Identify which cell holds the provided text, then report its (X, Y) central coordinate. 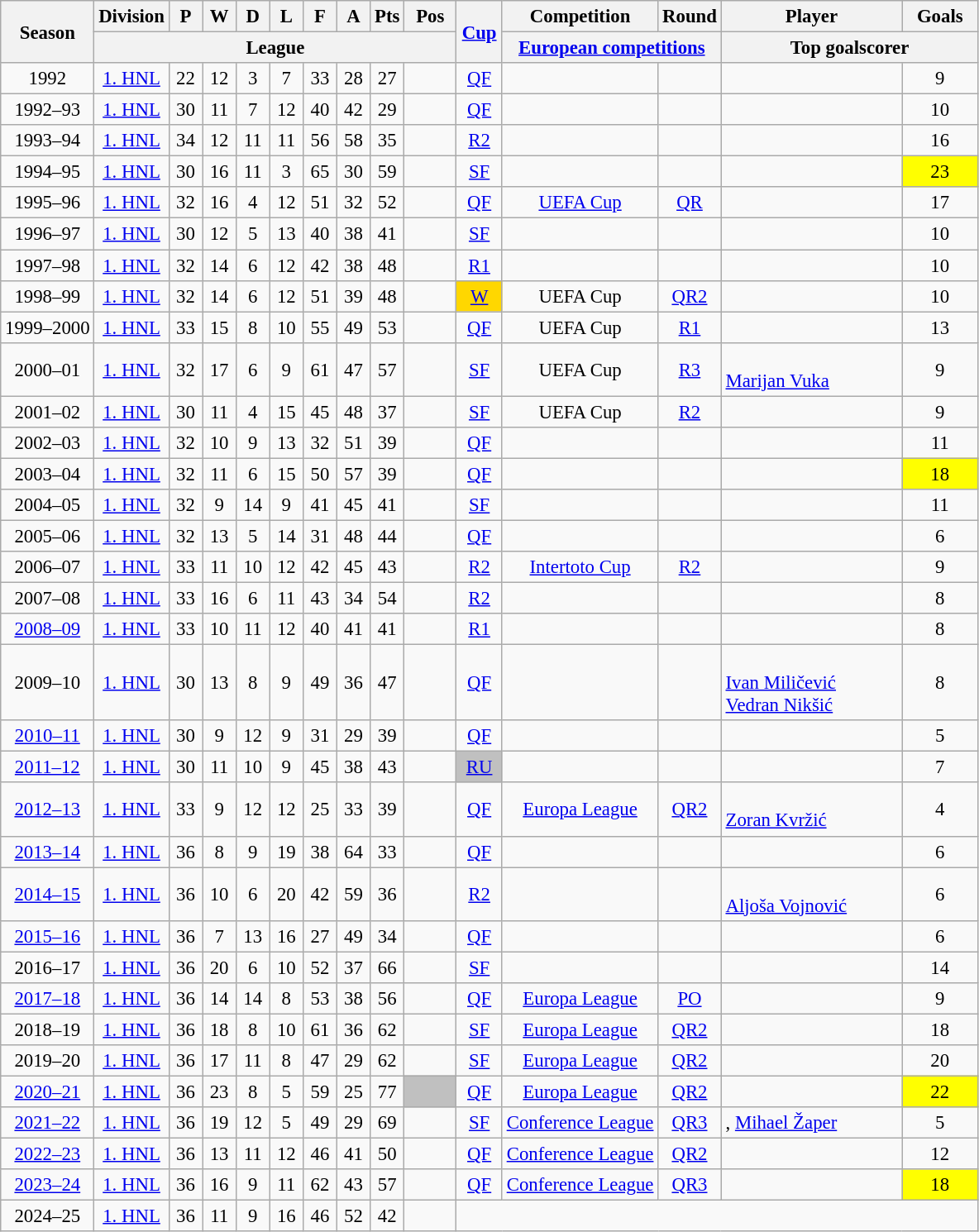
Competition (580, 17)
1993–94 (48, 141)
PO (690, 999)
44 (387, 536)
2007–08 (48, 599)
P (185, 17)
58 (354, 141)
, Mihael Žaper (811, 1123)
2003–04 (48, 474)
1992–93 (48, 110)
2018–19 (48, 1029)
Goals (940, 17)
2022–23 (48, 1154)
Pos (430, 17)
2014–15 (48, 895)
28 (354, 79)
2001–02 (48, 412)
1996–97 (48, 234)
1994–95 (48, 172)
2021–22 (48, 1123)
2016–17 (48, 967)
1999–2000 (48, 327)
QR (690, 203)
1995–96 (48, 203)
European competitions (612, 48)
L (286, 17)
2008–09 (48, 629)
Cup (480, 31)
Aljoša Vojnović (811, 895)
Pts (387, 17)
1997–98 (48, 265)
2002–03 (48, 443)
77 (387, 1091)
R3 (690, 369)
66 (387, 967)
69 (387, 1123)
55 (321, 327)
2015–16 (48, 936)
2023–24 (48, 1185)
Player (811, 17)
RU (480, 767)
Intertoto Cup (580, 567)
2024–25 (48, 1216)
2013–14 (48, 852)
2019–20 (48, 1061)
League (275, 48)
1992 (48, 79)
2000–01 (48, 369)
1998–99 (48, 296)
65 (321, 172)
2004–05 (48, 505)
Season (48, 31)
2006–07 (48, 567)
Top goalscorer (850, 48)
Marijan Vuka (811, 369)
2017–18 (48, 999)
64 (354, 852)
2010–11 (48, 736)
2012–13 (48, 810)
Ivan MiličevićVedran Nikšić (811, 683)
F (321, 17)
2009–10 (48, 683)
2005–06 (48, 536)
Division (131, 17)
2011–12 (48, 767)
A (354, 17)
35 (387, 141)
D (253, 17)
54 (387, 599)
Round (690, 17)
2020–21 (48, 1091)
Zoran Kvržić (811, 810)
